Determine the [x, y] coordinate at the center of the cell enclosing the given text.  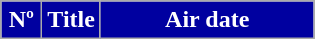
Title [72, 20]
Air date [207, 20]
Nº [22, 20]
